Determine the [x, y] coordinate at the center of the cell enclosing the given text.  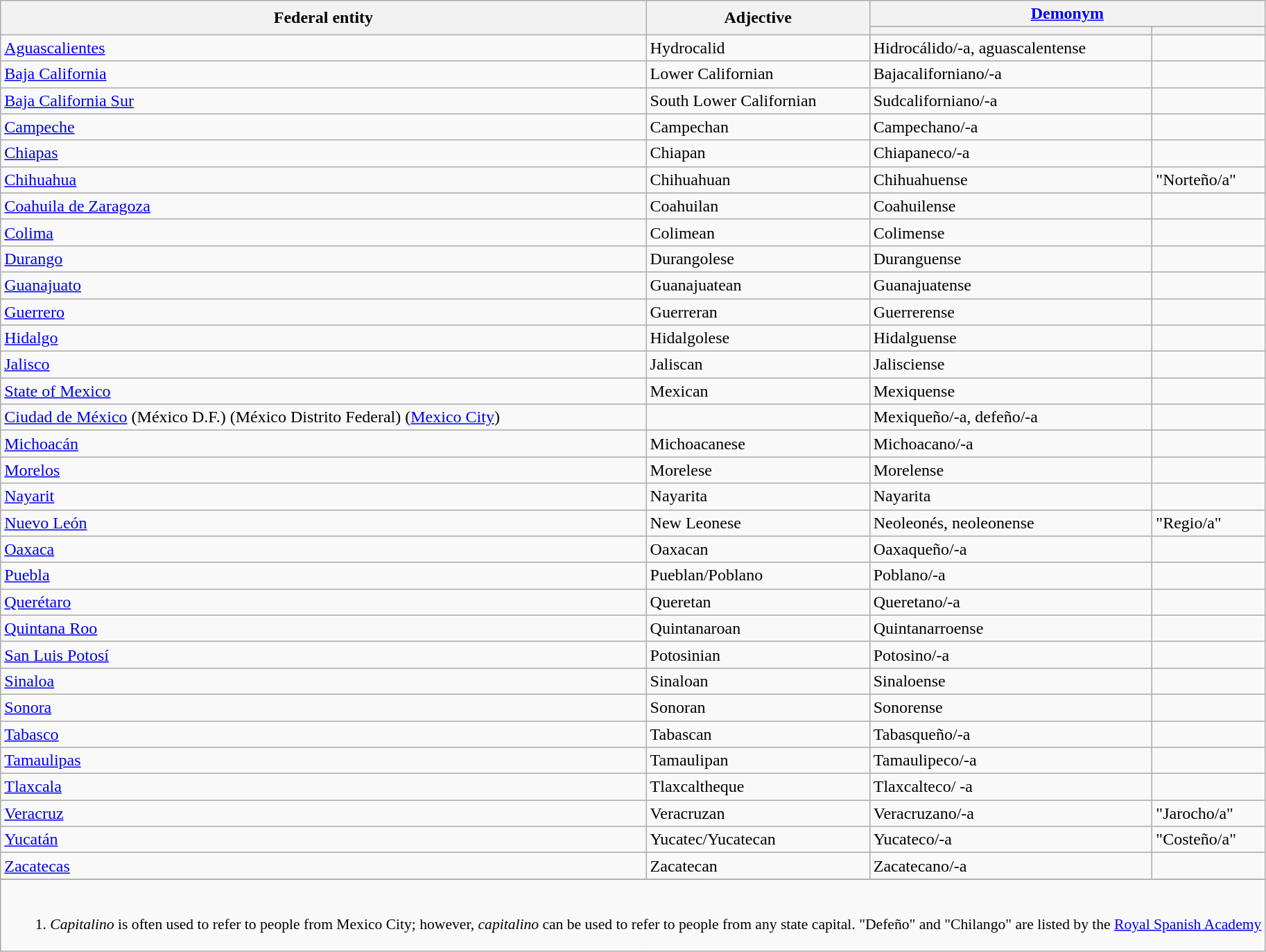
Michoacán [323, 444]
Sudcaliforniano/-a [1011, 101]
Tlaxcala [323, 787]
Morelos [323, 470]
Bajacaliforniano/-a [1011, 74]
Chiapaneco/-a [1011, 153]
Puebla [323, 575]
Durango [323, 259]
Mexican [758, 391]
Tabasqueño/-a [1011, 734]
Campechano/-a [1011, 127]
"Costeño/a" [1209, 840]
Morelese [758, 470]
Nayarit [323, 496]
Coahuila de Zaragoza [323, 206]
Tamaulipan [758, 761]
Sonorense [1011, 707]
Mexiqueño/-a, defeño/-a [1011, 417]
Hidalgo [323, 338]
Tlaxcaltheque [758, 787]
Chihuahuense [1011, 180]
Adjective [758, 18]
Oaxaca [323, 549]
Nuevo León [323, 523]
Oaxaqueño/-a [1011, 549]
Queretan [758, 602]
Guerreran [758, 311]
Guerrero [323, 311]
Duranguense [1011, 259]
Tlaxcalteco/ -a [1011, 787]
Chiapas [323, 153]
Guanajuato [323, 285]
Colimense [1011, 232]
Veracruzan [758, 813]
Lower Californian [758, 74]
Tamaulipeco/-a [1011, 761]
Aguascalientes [323, 48]
Oaxacan [758, 549]
Jaliscan [758, 365]
Jalisciense [1011, 365]
"Norteño/a" [1209, 180]
Sinaloense [1011, 681]
Zacatecan [758, 866]
Colima [323, 232]
Durangolese [758, 259]
Colimean [758, 232]
Jalisco [323, 365]
Hydrocalid [758, 48]
Yucatec/Yucatecan [758, 840]
Chiapan [758, 153]
Sonoran [758, 707]
New Leonese [758, 523]
Baja California [323, 74]
Potosinian [758, 655]
Veracruzano/-a [1011, 813]
Quintanaroan [758, 628]
Michoacanese [758, 444]
"Regio/a" [1209, 523]
Mexiquense [1011, 391]
Michoacano/-a [1011, 444]
Yucateco/-a [1011, 840]
Veracruz [323, 813]
Zacatecano/-a [1011, 866]
South Lower Californian [758, 101]
Coahuilan [758, 206]
Pueblan/Poblano [758, 575]
Morelense [1011, 470]
Tabasco [323, 734]
Queretano/-a [1011, 602]
Chihuahua [323, 180]
Poblano/-a [1011, 575]
Quintanarroense [1011, 628]
Yucatán [323, 840]
Tamaulipas [323, 761]
State of Mexico [323, 391]
Sinaloa [323, 681]
"Jarocho/a" [1209, 813]
Hidalguense [1011, 338]
Neoleonés, neoleonense [1011, 523]
Baja California Sur [323, 101]
Quintana Roo [323, 628]
Campechan [758, 127]
Guanajuatean [758, 285]
Demonym [1067, 14]
Federal entity [323, 18]
Hidalgolese [758, 338]
Guanajuatense [1011, 285]
Hidrocálido/-a, aguascalentense [1011, 48]
Sinaloan [758, 681]
Campeche [323, 127]
Sonora [323, 707]
Potosino/-a [1011, 655]
Chihuahuan [758, 180]
Guerrerense [1011, 311]
Tabascan [758, 734]
Zacatecas [323, 866]
Querétaro [323, 602]
Coahuilense [1011, 206]
San Luis Potosí [323, 655]
Ciudad de México (México D.F.) (México Distrito Federal) (Mexico City) [323, 417]
